From the cell containing the given text, extract its center point as [X, Y] coordinate. 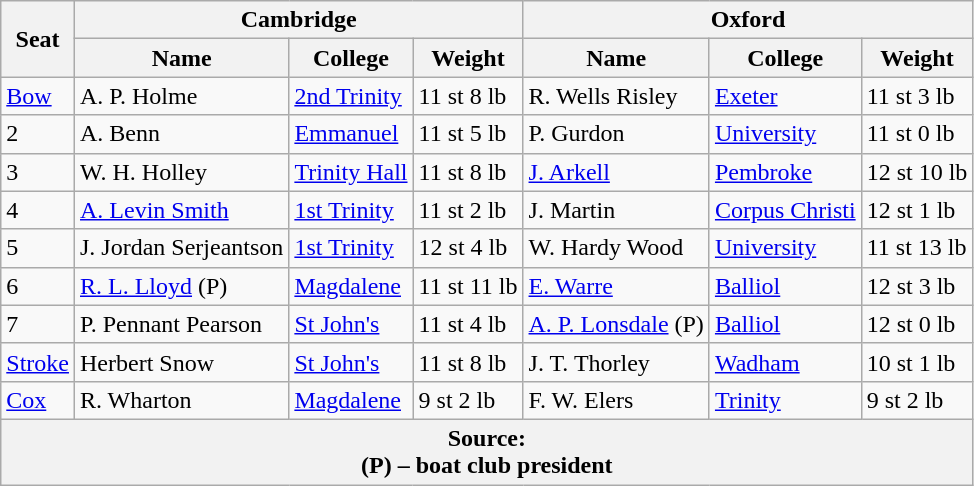
12 st 0 lb [917, 324]
Source:(P) – boat club president [487, 452]
A. Levin Smith [181, 210]
4 [38, 210]
Cambridge [298, 20]
P. Pennant Pearson [181, 324]
R. L. Lloyd (P) [181, 286]
3 [38, 172]
12 st 10 lb [917, 172]
F. W. Elers [616, 400]
Wadham [785, 362]
A. Benn [181, 134]
Trinity [785, 400]
12 st 3 lb [917, 286]
Corpus Christi [785, 210]
J. Arkell [616, 172]
Emmanuel [351, 134]
A. P. Lonsdale (P) [616, 324]
Seat [38, 39]
J. Martin [616, 210]
Oxford [748, 20]
5 [38, 248]
6 [38, 286]
E. Warre [616, 286]
J. Jordan Serjeantson [181, 248]
Trinity Hall [351, 172]
11 st 13 lb [917, 248]
R. Wells Risley [616, 96]
11 st 2 lb [468, 210]
W. Hardy Wood [616, 248]
2nd Trinity [351, 96]
11 st 3 lb [917, 96]
Cox [38, 400]
10 st 1 lb [917, 362]
P. Gurdon [616, 134]
12 st 1 lb [917, 210]
Stroke [38, 362]
11 st 0 lb [917, 134]
7 [38, 324]
Herbert Snow [181, 362]
Exeter [785, 96]
2 [38, 134]
J. T. Thorley [616, 362]
Bow [38, 96]
11 st 4 lb [468, 324]
Pembroke [785, 172]
A. P. Holme [181, 96]
W. H. Holley [181, 172]
11 st 11 lb [468, 286]
12 st 4 lb [468, 248]
11 st 5 lb [468, 134]
R. Wharton [181, 400]
